Locate the cell with the specified text and output its (x, y) center coordinate. 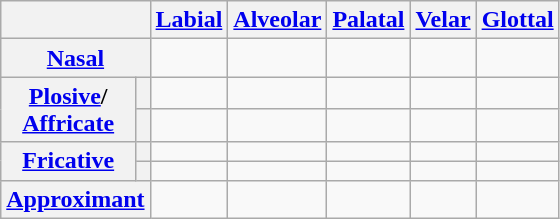
Alveolar (278, 20)
Plosive/Affricate (68, 110)
Nasal (76, 58)
Fricative (68, 161)
Palatal (368, 20)
Approximant (76, 199)
Velar (443, 20)
Glottal (518, 20)
Labial (189, 20)
